From the cell containing the given text, extract its center point as [X, Y] coordinate. 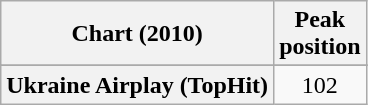
Peakposition [320, 34]
102 [320, 85]
Chart (2010) [138, 34]
Ukraine Airplay (TopHit) [138, 85]
